From the cell containing the given text, extract its center point as [X, Y] coordinate. 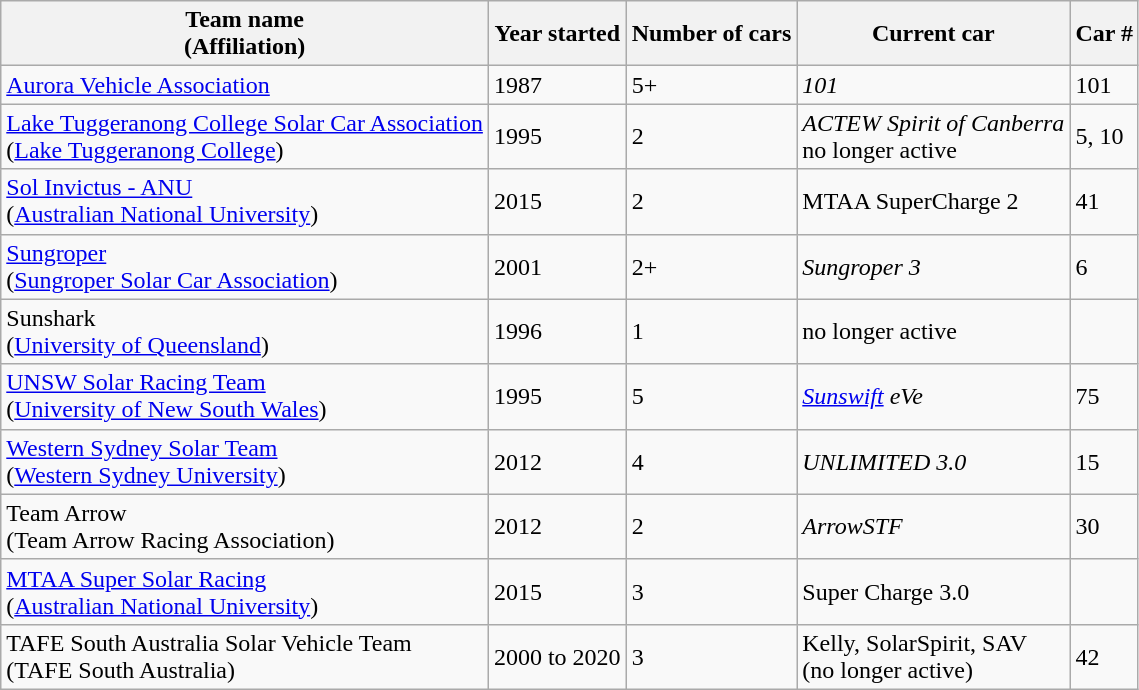
Year started [557, 34]
Sunswift eVe [934, 396]
Sunshark(University of Queensland) [245, 332]
2000 to 2020 [557, 656]
2+ [712, 266]
Team name(Affiliation) [245, 34]
4 [712, 462]
Team Arrow(Team Arrow Racing Association) [245, 526]
15 [1104, 462]
ACTEW Spirit of Canberra no longer active [934, 136]
UNSW Solar Racing Team(University of New South Wales) [245, 396]
Car # [1104, 34]
Sol Invictus - ANU(Australian National University) [245, 202]
30 [1104, 526]
Super Charge 3.0 [934, 592]
1996 [557, 332]
Kelly, SolarSpirit, SAV(no longer active) [934, 656]
75 [1104, 396]
1987 [557, 85]
6 [1104, 266]
Number of cars [712, 34]
Aurora Vehicle Association [245, 85]
no longer active [934, 332]
UNLIMITED 3.0 [934, 462]
2001 [557, 266]
5+ [712, 85]
42 [1104, 656]
5 [712, 396]
41 [1104, 202]
1 [712, 332]
MTAA SuperCharge 2 [934, 202]
Western Sydney Solar Team(Western Sydney University) [245, 462]
Sungroper 3 [934, 266]
ArrowSTF [934, 526]
Lake Tuggeranong College Solar Car Association(Lake Tuggeranong College) [245, 136]
5, 10 [1104, 136]
Current car [934, 34]
MTAA Super Solar Racing(Australian National University) [245, 592]
TAFE South Australia Solar Vehicle Team(TAFE South Australia) [245, 656]
Sungroper(Sungroper Solar Car Association) [245, 266]
